Pinpoint the cell where the given text exists, returning its (X, Y) midpoint coordinate. 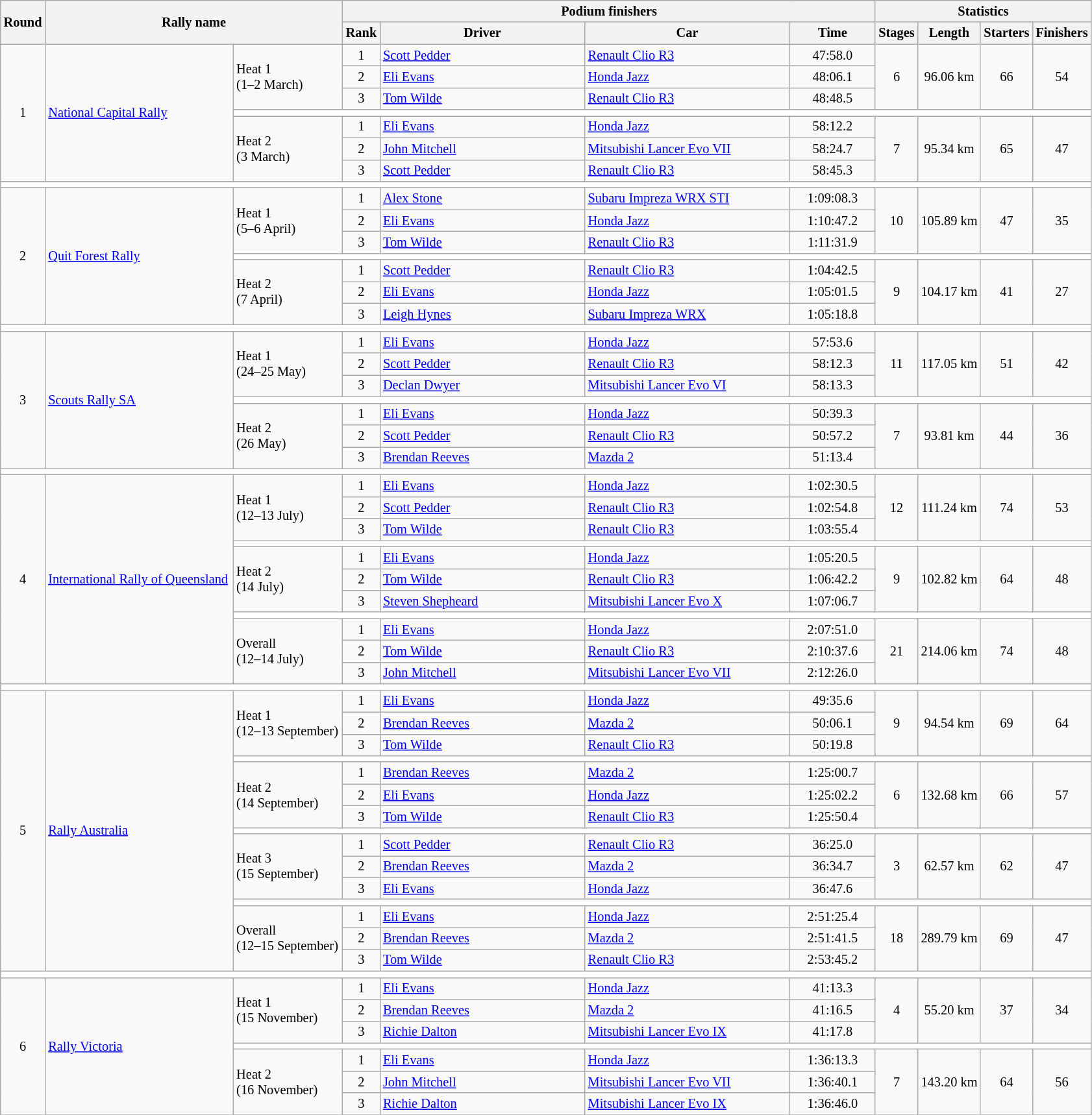
1:06:42.2 (832, 580)
Subaru Impreza WRX (688, 314)
1:05:01.5 (832, 292)
Podium finishers (609, 11)
21 (896, 652)
1:05:18.8 (832, 314)
58:12.2 (832, 127)
44 (1006, 436)
1:11:31.9 (832, 242)
57 (1061, 794)
1:36:46.0 (832, 1104)
11 (896, 363)
102.82 km (949, 579)
Heat 3(15 September) (288, 867)
51 (1006, 363)
95.34 km (949, 148)
1:10:47.2 (832, 221)
2:10:37.6 (832, 651)
Heat 1(24–25 May) (288, 363)
111.24 km (949, 508)
143.20 km (949, 1081)
58:24.7 (832, 149)
34 (1061, 1010)
Rally Victoria (139, 1046)
58:45.3 (832, 171)
94.54 km (949, 723)
58:12.3 (832, 364)
Quit Forest Rally (139, 256)
1:36:13.3 (832, 1060)
Overall(12–14 July) (288, 652)
Length (949, 33)
51:13.4 (832, 458)
Steven Shepheard (482, 601)
Heat 2(16 November) (288, 1081)
132.68 km (949, 794)
57:53.6 (832, 342)
49:35.6 (832, 701)
1:05:20.5 (832, 557)
Declan Dwyer (482, 386)
58:13.3 (832, 386)
53 (1061, 508)
Overall(12–15 September) (288, 938)
Subaru Impreza WRX STI (688, 199)
2:51:25.4 (832, 916)
1:03:55.4 (832, 530)
50:06.1 (832, 723)
Heat 1(15 November) (288, 1010)
Mitsubishi Lancer Evo VI (688, 386)
48:06.1 (832, 77)
Rally name (193, 22)
55.20 km (949, 1010)
36 (1061, 436)
54 (1061, 77)
35 (1061, 221)
2:07:51.0 (832, 630)
36:34.7 (832, 866)
Finishers (1061, 33)
93.81 km (949, 436)
Statistics (983, 11)
37 (1006, 1010)
47:58.0 (832, 55)
Stages (896, 33)
50:39.3 (832, 414)
Heat 1(12–13 September) (288, 723)
Heat 2(14 July) (288, 579)
18 (896, 938)
1:09:08.3 (832, 199)
Leigh Hynes (482, 314)
Car (688, 33)
2:53:45.2 (832, 960)
Heat 2(26 May) (288, 436)
56 (1061, 1081)
27 (1061, 292)
2:51:41.5 (832, 938)
International Rally of Queensland (139, 579)
1:36:40.1 (832, 1082)
Round (23, 22)
Scouts Rally SA (139, 400)
1:07:06.7 (832, 601)
62 (1006, 867)
1:04:42.5 (832, 271)
1:25:00.7 (832, 773)
Heat 2(3 March) (288, 148)
Mitsubishi Lancer Evo X (688, 601)
117.05 km (949, 363)
41 (1006, 292)
Rank (361, 33)
2:12:26.0 (832, 673)
12 (896, 508)
Starters (1006, 33)
104.17 km (949, 292)
105.89 km (949, 221)
Heat 1(12–13 July) (288, 508)
Heat 2(7 April) (288, 292)
Driver (482, 33)
50:19.8 (832, 745)
62.57 km (949, 867)
10 (896, 221)
Heat 1(1–2 March) (288, 77)
48:48.5 (832, 99)
1:25:02.2 (832, 795)
Heat 2(14 September) (288, 794)
65 (1006, 148)
41:17.8 (832, 1032)
36:47.6 (832, 888)
50:57.2 (832, 435)
Alex Stone (482, 199)
5 (23, 831)
1:25:50.4 (832, 816)
41:13.3 (832, 988)
National Capital Rally (139, 113)
Time (832, 33)
42 (1061, 363)
1:02:54.8 (832, 508)
1:02:30.5 (832, 485)
96.06 km (949, 77)
289.79 km (949, 938)
36:25.0 (832, 845)
214.06 km (949, 652)
41:16.5 (832, 1010)
Heat 1(5–6 April) (288, 221)
Rally Australia (139, 831)
